From the cell containing the given text, extract its center point as (x, y) coordinate. 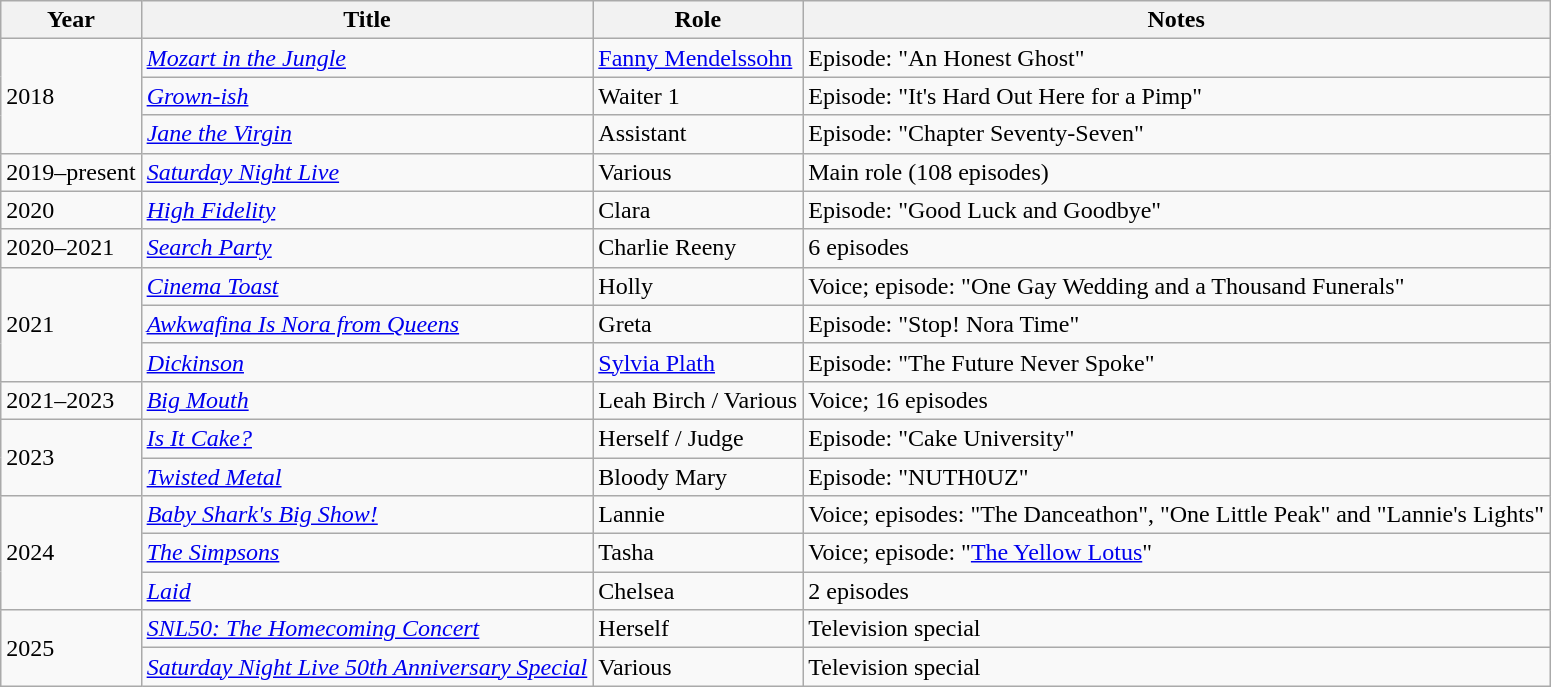
Laid (367, 591)
Voice; episode: "One Gay Wedding and a Thousand Funerals" (1176, 286)
Herself (698, 629)
6 episodes (1176, 248)
Waiter 1 (698, 96)
Voice; episode: "The Yellow Lotus" (1176, 553)
Episode: "An Honest Ghost" (1176, 58)
2021–2023 (71, 400)
The Simpsons (367, 553)
Tasha (698, 553)
2025 (71, 648)
Episode: "Stop! Nora Time" (1176, 324)
Episode: "Good Luck and Goodbye" (1176, 210)
Notes (1176, 20)
Voice; 16 episodes (1176, 400)
Twisted Metal (367, 477)
Search Party (367, 248)
SNL50: The Homecoming Concert (367, 629)
Bloody Mary (698, 477)
Fanny Mendelssohn (698, 58)
Cinema Toast (367, 286)
Role (698, 20)
Chelsea (698, 591)
Main role (108 episodes) (1176, 172)
Clara (698, 210)
High Fidelity (367, 210)
Episode: "Chapter Seventy-Seven" (1176, 134)
Episode: "NUTH0UZ" (1176, 477)
Lannie (698, 515)
Voice; episodes: "The Danceathon", "One Little Peak" and "Lannie's Lights" (1176, 515)
2020–2021 (71, 248)
Baby Shark's Big Show! (367, 515)
Herself / Judge (698, 438)
Title (367, 20)
Holly (698, 286)
Leah Birch / Various (698, 400)
2024 (71, 553)
Episode: "Cake University" (1176, 438)
2023 (71, 457)
Episode: "It's Hard Out Here for a Pimp" (1176, 96)
Is It Cake? (367, 438)
Assistant (698, 134)
Greta (698, 324)
Mozart in the Jungle (367, 58)
Jane the Virgin (367, 134)
2021 (71, 324)
Charlie Reeny (698, 248)
Episode: "The Future Never Spoke" (1176, 362)
Grown-ish (367, 96)
2019–present (71, 172)
Big Mouth (367, 400)
2018 (71, 96)
2020 (71, 210)
Saturday Night Live 50th Anniversary Special (367, 667)
Year (71, 20)
Dickinson (367, 362)
Saturday Night Live (367, 172)
Sylvia Plath (698, 362)
2 episodes (1176, 591)
Awkwafina Is Nora from Queens (367, 324)
